Locate the cell with the specified text and output its (X, Y) center coordinate. 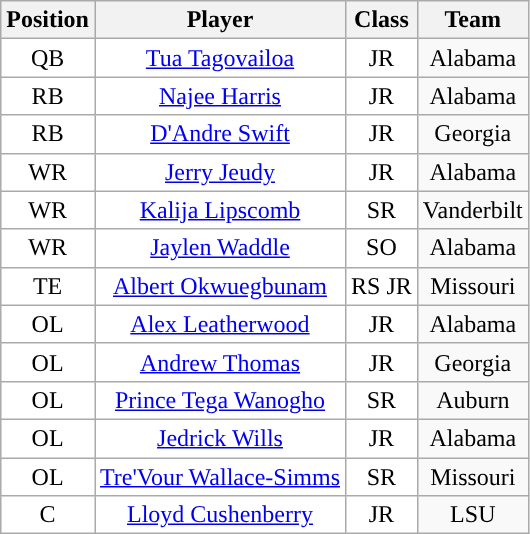
Vanderbilt (472, 210)
Team (472, 20)
RS JR (382, 286)
Prince Tega Wanogho (220, 400)
Auburn (472, 400)
Jedrick Wills (220, 438)
Albert Okwuegbunam (220, 286)
Position (48, 20)
QB (48, 58)
Class (382, 20)
Lloyd Cushenberry (220, 515)
Tre'Vour Wallace-Simms (220, 477)
Andrew Thomas (220, 362)
Tua Tagovailoa (220, 58)
LSU (472, 515)
D'Andre Swift (220, 134)
Kalija Lipscomb (220, 210)
C (48, 515)
SO (382, 248)
Najee Harris (220, 96)
TE (48, 286)
Jaylen Waddle (220, 248)
Jerry Jeudy (220, 172)
Player (220, 20)
Alex Leatherwood (220, 324)
